Extract the [X, Y] coordinate from the center of the cell holding the provided text.  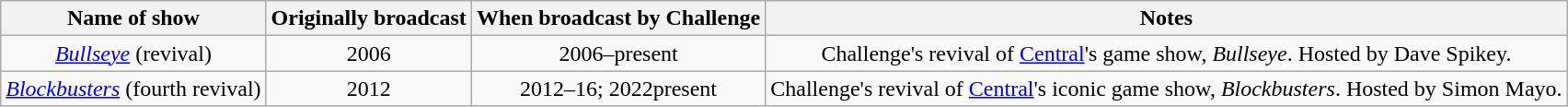
2012–16; 2022present [618, 89]
Challenge's revival of Central's game show, Bullseye. Hosted by Dave Spikey. [1167, 53]
Bullseye (revival) [133, 53]
Originally broadcast [368, 18]
2006–present [618, 53]
2012 [368, 89]
When broadcast by Challenge [618, 18]
Notes [1167, 18]
Blockbusters (fourth revival) [133, 89]
2006 [368, 53]
Name of show [133, 18]
Challenge's revival of Central's iconic game show, Blockbusters. Hosted by Simon Mayo. [1167, 89]
